Output the [x, y] coordinate of the center of the cell containing the given text.  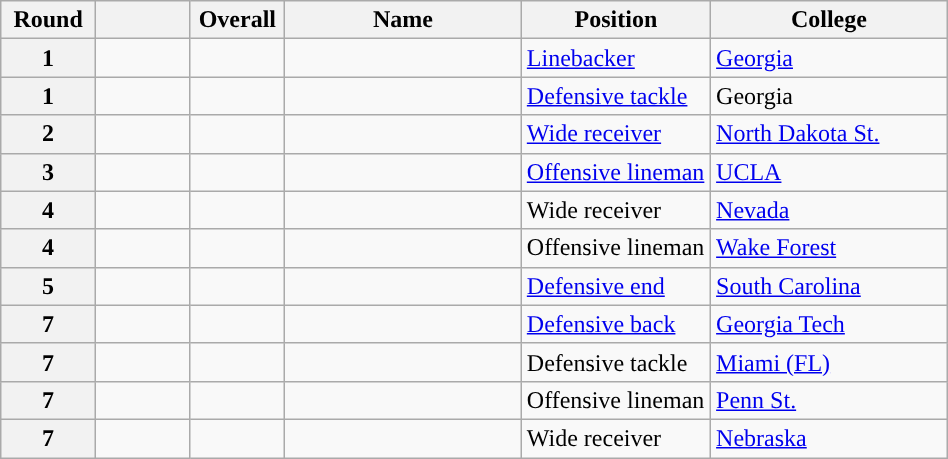
Nevada [830, 210]
Miami (FL) [830, 362]
Name [404, 20]
Overall [238, 20]
South Carolina [830, 286]
Wake Forest [830, 248]
Position [616, 20]
Nebraska [830, 438]
Georgia Tech [830, 324]
3 [48, 172]
Linebacker [616, 58]
UCLA [830, 172]
North Dakota St. [830, 134]
College [830, 20]
Penn St. [830, 400]
Defensive back [616, 324]
2 [48, 134]
5 [48, 286]
Defensive end [616, 286]
Round [48, 20]
